Identify which cell holds the provided text, then report its [x, y] central coordinate. 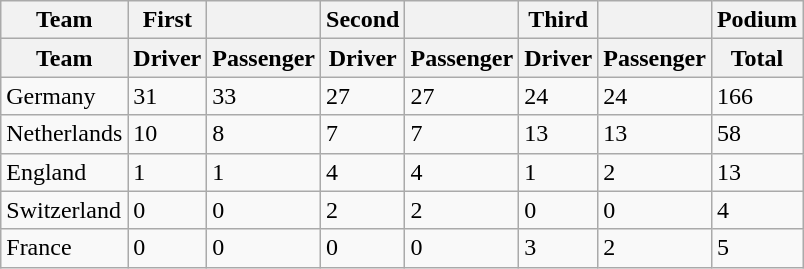
3 [558, 248]
31 [168, 96]
5 [756, 248]
166 [756, 96]
Total [756, 58]
10 [168, 134]
Podium [756, 20]
Germany [64, 96]
France [64, 248]
58 [756, 134]
Third [558, 20]
Second [363, 20]
England [64, 172]
Netherlands [64, 134]
Switzerland [64, 210]
8 [264, 134]
First [168, 20]
33 [264, 96]
